Find where the given text appears and provide that cell's center as [x, y] coordinate. 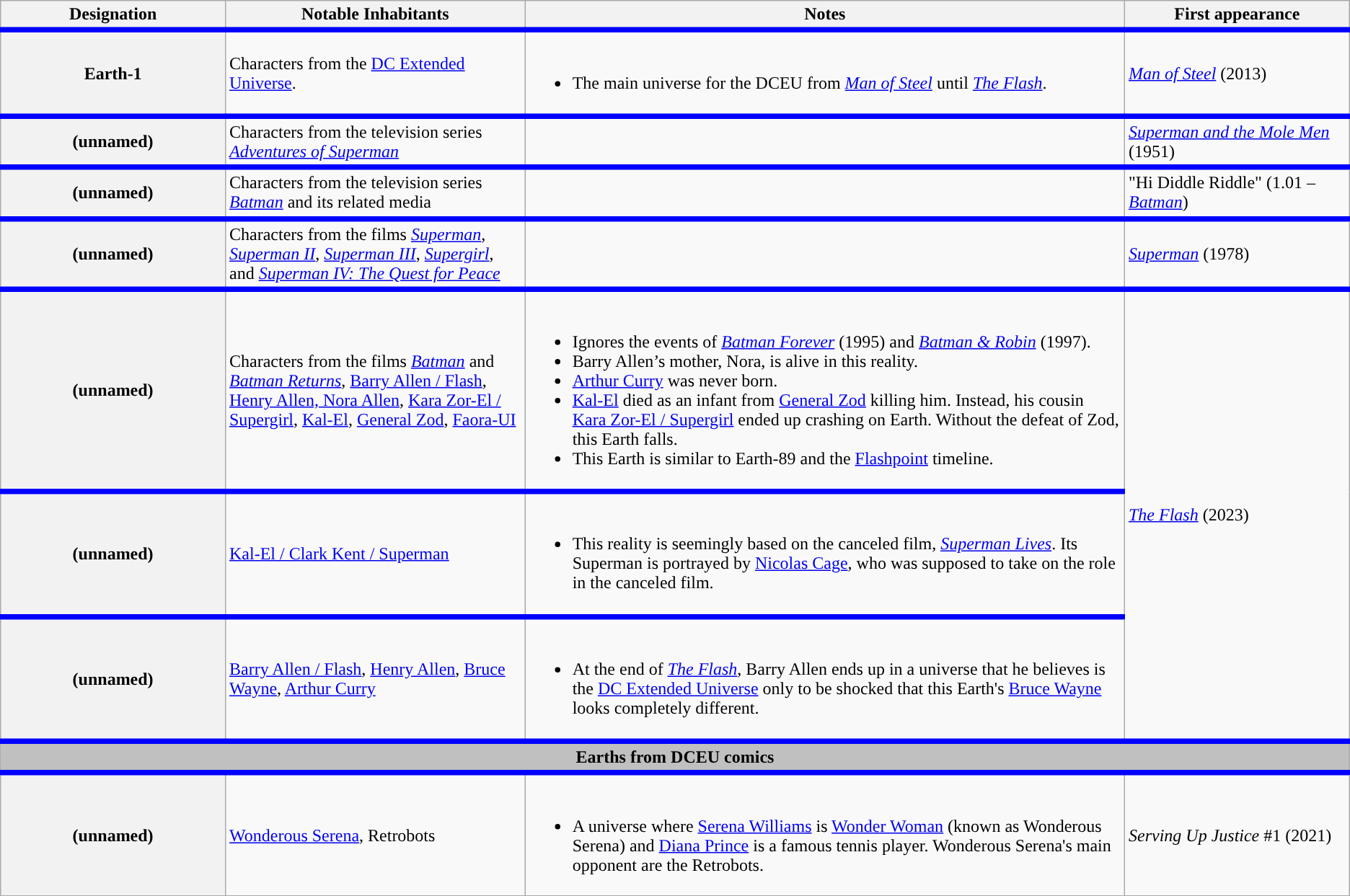
Kal-El / Clark Kent / Superman [375, 554]
Superman and the Mole Men (1951) [1237, 141]
Superman (1978) [1237, 254]
Man of Steel (2013) [1237, 74]
Barry Allen / Flash, Henry Allen, Bruce Wayne, Arthur Curry [375, 679]
Characters from the films Superman, Superman II, Superman III, Supergirl, and Superman IV: The Quest for Peace [375, 254]
Characters from the television series Batman and its related media [375, 193]
The main universe for the DCEU from Man of Steel until The Flash. [825, 74]
Designation [113, 16]
First appearance [1237, 16]
Earths from DCEU comics [675, 757]
Characters from the DC Extended Universe. [375, 74]
The Flash (2023) [1237, 515]
Earth-1 [113, 74]
Serving Up Justice #1 (2021) [1237, 834]
Characters from the television series Adventures of Superman [375, 141]
Wonderous Serena, Retrobots [375, 834]
Notes [825, 16]
Notable Inhabitants [375, 16]
"Hi Diddle Riddle" (1.01 – Batman) [1237, 193]
